Capture the cell that displays the provided text and extract its [x, y] central coordinate. 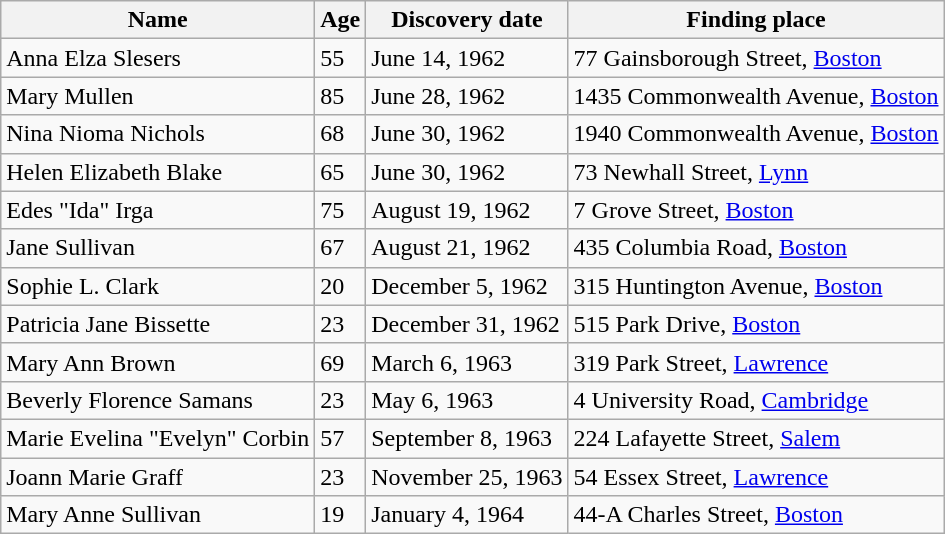
69 [340, 362]
315 Huntington Avenue, Boston [756, 286]
Finding place [756, 20]
319 Park Street, Lawrence [756, 362]
Name [158, 20]
75 [340, 210]
Discovery date [467, 20]
67 [340, 248]
55 [340, 58]
November 25, 1963 [467, 477]
Mary Anne Sullivan [158, 515]
73 Newhall Street, Lynn [756, 172]
7 Grove Street, Boston [756, 210]
Mary Mullen [158, 96]
435 Columbia Road, Boston [756, 248]
20 [340, 286]
Mary Ann Brown [158, 362]
Edes "Ida" Irga [158, 210]
Nina Nioma Nichols [158, 134]
44-A Charles Street, Boston [756, 515]
December 31, 1962 [467, 324]
March 6, 1963 [467, 362]
Joann Marie Graff [158, 477]
65 [340, 172]
Marie Evelina "Evelyn" Corbin [158, 438]
224 Lafayette Street, Salem [756, 438]
68 [340, 134]
Patricia Jane Bissette [158, 324]
85 [340, 96]
August 21, 1962 [467, 248]
June 14, 1962 [467, 58]
August 19, 1962 [467, 210]
1940 Commonwealth Avenue, Boston [756, 134]
May 6, 1963 [467, 400]
Helen Elizabeth Blake [158, 172]
4 University Road, Cambridge [756, 400]
Jane Sullivan [158, 248]
515 Park Drive, Boston [756, 324]
January 4, 1964 [467, 515]
December 5, 1962 [467, 286]
Beverly Florence Samans [158, 400]
19 [340, 515]
Age [340, 20]
September 8, 1963 [467, 438]
June 28, 1962 [467, 96]
57 [340, 438]
Anna Elza Slesers [158, 58]
77 Gainsborough Street, Boston [756, 58]
1435 Commonwealth Avenue, Boston [756, 96]
54 Essex Street, Lawrence [756, 477]
Sophie L. Clark [158, 286]
